Detect which cell encompasses the target text, then output its [X, Y] center coordinate. 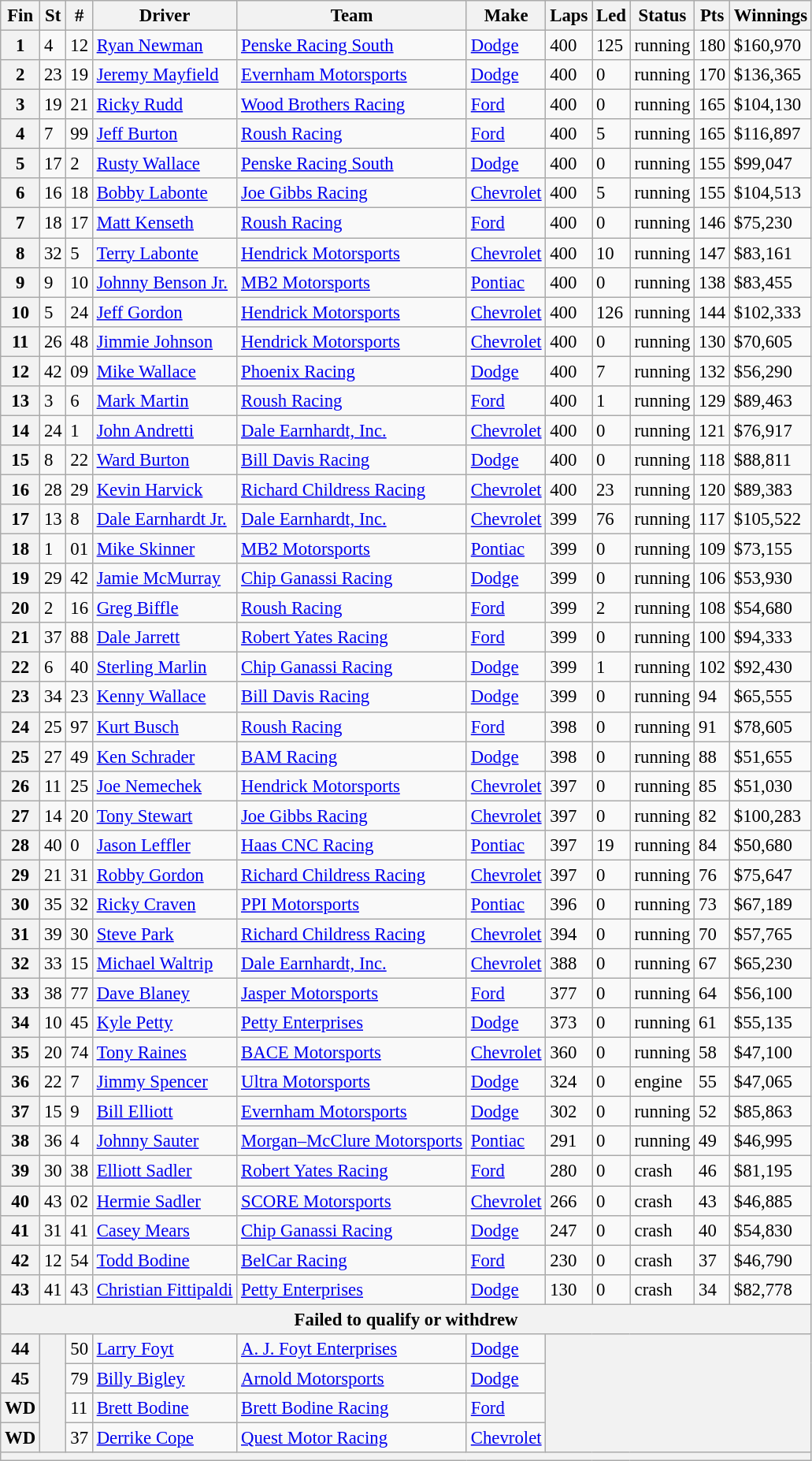
$89,463 [770, 401]
102 [712, 667]
$99,047 [770, 164]
109 [712, 549]
85 [712, 786]
Billy Bigley [164, 1378]
55 [712, 1082]
Matt Kenseth [164, 223]
$70,605 [770, 341]
John Andretti [164, 430]
77 [79, 994]
Mark Martin [164, 401]
$82,778 [770, 1289]
BelCar Racing [352, 1260]
Jeff Gordon [164, 312]
144 [712, 312]
Jimmie Johnson [164, 341]
engine [662, 1082]
A. J. Foyt Enterprises [352, 1349]
266 [569, 1201]
Larry Foyt [164, 1349]
$54,680 [770, 608]
$94,333 [770, 638]
Jason Leffler [164, 846]
Mike Skinner [164, 549]
91 [712, 727]
$51,655 [770, 757]
Driver [164, 16]
Fin [20, 16]
$88,811 [770, 460]
Jimmy Spencer [164, 1082]
280 [569, 1171]
230 [569, 1260]
01 [79, 549]
146 [712, 223]
74 [79, 1053]
Haas CNC Racing [352, 846]
126 [611, 312]
Brett Bodine [164, 1408]
Bobby Labonte [164, 193]
Elliott Sadler [164, 1171]
$89,383 [770, 489]
$83,161 [770, 253]
$46,790 [770, 1260]
324 [569, 1082]
Quest Motor Racing [352, 1437]
$78,605 [770, 727]
Winnings [770, 16]
106 [712, 578]
Joe Nemechek [164, 786]
02 [79, 1201]
84 [712, 846]
291 [569, 1142]
100 [712, 638]
$73,155 [770, 549]
$47,065 [770, 1082]
PPI Motorsports [352, 905]
$116,897 [770, 134]
Phoenix Racing [352, 371]
Hermie Sadler [164, 1201]
Laps [569, 16]
Status [662, 16]
Kenny Wallace [164, 697]
Dave Blaney [164, 994]
125 [611, 46]
$102,333 [770, 312]
138 [712, 282]
129 [712, 401]
$54,830 [770, 1230]
# [79, 16]
Brett Bodine Racing [352, 1408]
$47,100 [770, 1053]
$51,030 [770, 786]
Tony Raines [164, 1053]
BACE Motorsports [352, 1053]
46 [712, 1171]
Failed to qualify or withdrew [406, 1319]
$46,885 [770, 1201]
$57,765 [770, 934]
373 [569, 1023]
Ultra Motorsports [352, 1082]
Derrike Cope [164, 1437]
50 [79, 1349]
Jamie McMurray [164, 578]
Kurt Busch [164, 727]
Jeff Burton [164, 134]
Team [352, 16]
Johnny Sauter [164, 1142]
Jasper Motorsports [352, 994]
247 [569, 1230]
82 [712, 816]
97 [79, 727]
$55,135 [770, 1023]
Johnny Benson Jr. [164, 282]
Ricky Rudd [164, 105]
$75,230 [770, 223]
Mike Wallace [164, 371]
Ricky Craven [164, 905]
BAM Racing [352, 757]
Casey Mears [164, 1230]
Make [506, 16]
388 [569, 964]
48 [79, 341]
Sterling Marlin [164, 667]
302 [569, 1112]
09 [79, 371]
$85,863 [770, 1112]
67 [712, 964]
Arnold Motorsports [352, 1378]
$56,290 [770, 371]
70 [712, 934]
Dale Jarrett [164, 638]
$56,100 [770, 994]
Terry Labonte [164, 253]
61 [712, 1023]
Bill Elliott [164, 1112]
$83,455 [770, 282]
132 [712, 371]
Todd Bodine [164, 1260]
44 [20, 1349]
Kevin Harvick [164, 489]
Robby Gordon [164, 875]
$50,680 [770, 846]
117 [712, 519]
$160,970 [770, 46]
64 [712, 994]
58 [712, 1053]
79 [79, 1378]
Morgan–McClure Motorsports [352, 1142]
Ryan Newman [164, 46]
$75,647 [770, 875]
Michael Waltrip [164, 964]
Greg Biffle [164, 608]
Jeremy Mayfield [164, 75]
$105,522 [770, 519]
108 [712, 608]
118 [712, 460]
$53,930 [770, 578]
Tony Stewart [164, 816]
377 [569, 994]
Steve Park [164, 934]
$100,283 [770, 816]
$46,995 [770, 1142]
Wood Brothers Racing [352, 105]
Led [611, 16]
SCORE Motorsports [352, 1201]
52 [712, 1112]
$65,230 [770, 964]
396 [569, 905]
St [54, 16]
121 [712, 430]
$67,189 [770, 905]
$104,513 [770, 193]
Dale Earnhardt Jr. [164, 519]
Kyle Petty [164, 1023]
147 [712, 253]
180 [712, 46]
170 [712, 75]
Ward Burton [164, 460]
394 [569, 934]
$76,917 [770, 430]
94 [712, 697]
Pts [712, 16]
$81,195 [770, 1171]
360 [569, 1053]
$92,430 [770, 667]
Rusty Wallace [164, 164]
Christian Fittipaldi [164, 1289]
99 [79, 134]
73 [712, 905]
$136,365 [770, 75]
54 [79, 1260]
120 [712, 489]
$65,555 [770, 697]
Ken Schrader [164, 757]
$104,130 [770, 105]
